For the text-containing cell, return its midpoint in [x, y] coordinate format. 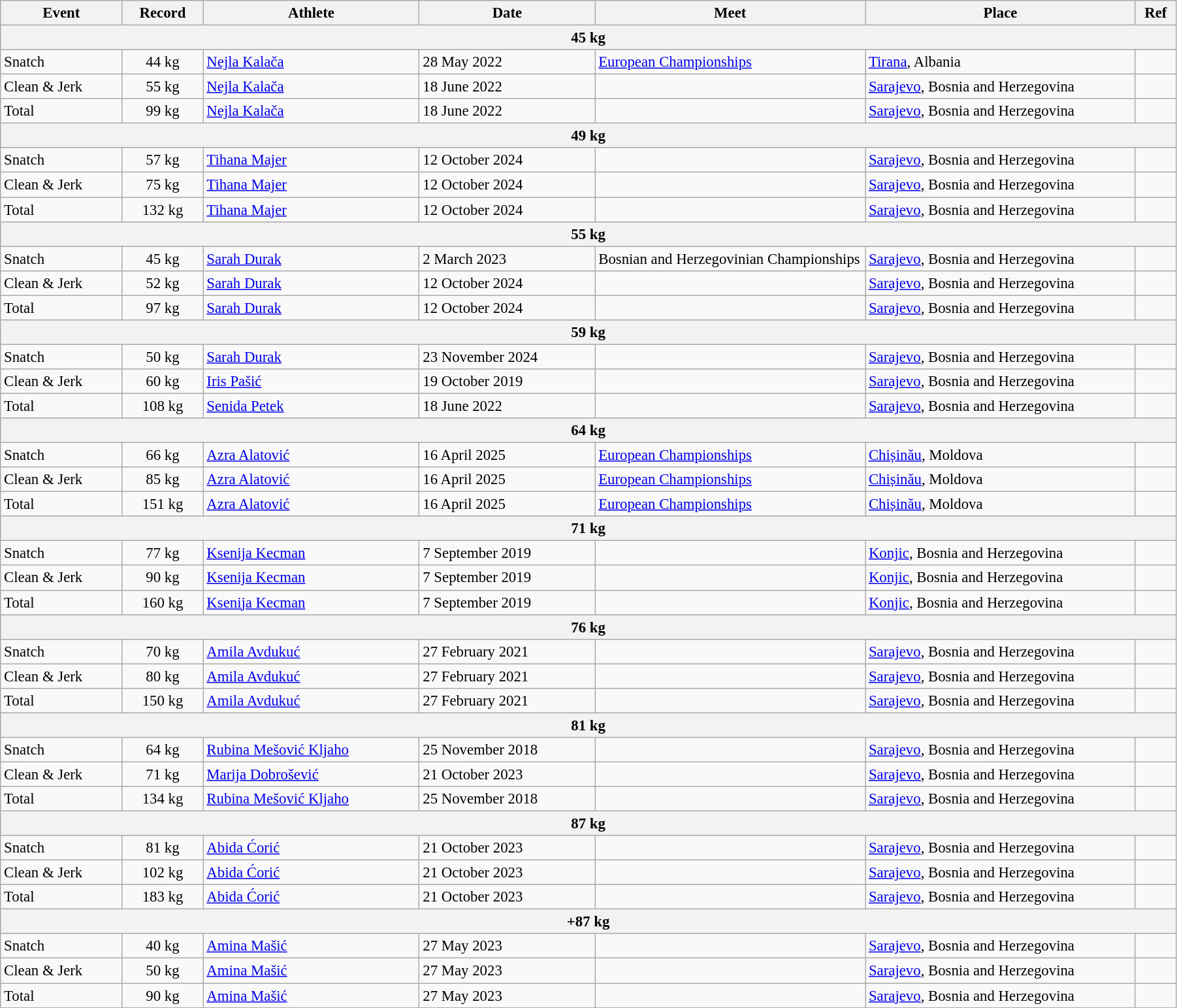
70 kg [163, 651]
2 March 2023 [507, 259]
52 kg [163, 283]
Ref [1155, 13]
Iris Pašić [311, 382]
Athlete [311, 13]
Tirana, Albania [1001, 62]
134 kg [163, 799]
23 November 2024 [507, 357]
28 May 2022 [507, 62]
150 kg [163, 701]
+87 kg [588, 922]
60 kg [163, 382]
97 kg [163, 308]
99 kg [163, 111]
57 kg [163, 160]
77 kg [163, 553]
183 kg [163, 897]
Event [61, 13]
108 kg [163, 406]
76 kg [588, 627]
160 kg [163, 602]
49 kg [588, 136]
Record [163, 13]
Marija Dobrošević [311, 774]
Place [1001, 13]
Meet [730, 13]
87 kg [588, 824]
Senida Petek [311, 406]
80 kg [163, 676]
151 kg [163, 504]
19 October 2019 [507, 382]
132 kg [163, 210]
75 kg [163, 185]
Date [507, 13]
59 kg [588, 333]
44 kg [163, 62]
102 kg [163, 873]
Bosnian and Herzegovinian Championships [730, 259]
66 kg [163, 455]
40 kg [163, 947]
85 kg [163, 480]
